Scan for the cell matching the given text and deliver its [x, y] coordinate at center. 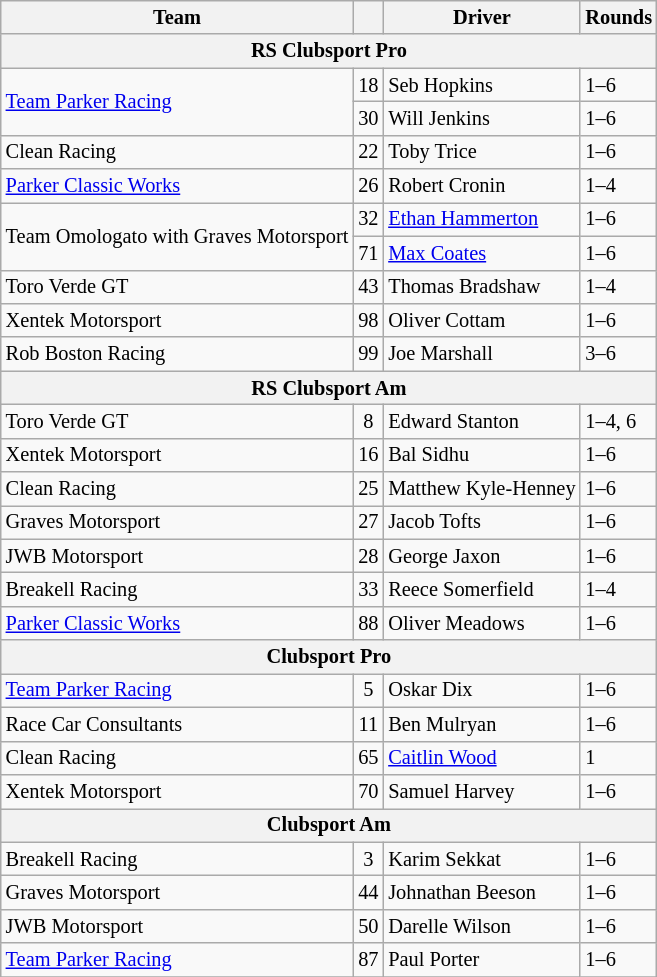
Darelle Wilson [482, 926]
43 [368, 287]
Edward Stanton [482, 421]
Johnathan Beeson [482, 892]
8 [368, 421]
Joe Marshall [482, 354]
50 [368, 926]
Reece Somerfield [482, 589]
Rob Boston Racing [178, 354]
Clubsport Pro [329, 657]
27 [368, 522]
Karim Sekkat [482, 859]
71 [368, 253]
Jacob Tofts [482, 522]
1 [618, 758]
99 [368, 354]
28 [368, 556]
Caitlin Wood [482, 758]
Driver [482, 17]
30 [368, 118]
Oliver Meadows [482, 623]
22 [368, 152]
Race Car Consultants [178, 724]
33 [368, 589]
44 [368, 892]
Toby Trice [482, 152]
87 [368, 960]
Paul Porter [482, 960]
16 [368, 455]
Will Jenkins [482, 118]
Rounds [618, 17]
RS Clubsport Pro [329, 51]
Matthew Kyle-Henney [482, 489]
26 [368, 186]
George Jaxon [482, 556]
3 [368, 859]
Max Coates [482, 253]
Seb Hopkins [482, 85]
98 [368, 320]
3–6 [618, 354]
18 [368, 85]
Samuel Harvey [482, 791]
Thomas Bradshaw [482, 287]
65 [368, 758]
Ethan Hammerton [482, 219]
Bal Sidhu [482, 455]
Oliver Cottam [482, 320]
Clubsport Am [329, 825]
32 [368, 219]
Ben Mulryan [482, 724]
1–4, 6 [618, 421]
Robert Cronin [482, 186]
RS Clubsport Am [329, 388]
88 [368, 623]
5 [368, 690]
Team Omologato with Graves Motorsport [178, 236]
Oskar Dix [482, 690]
70 [368, 791]
11 [368, 724]
25 [368, 489]
Team [178, 17]
